Locate the cell with the specified text and output its [X, Y] center coordinate. 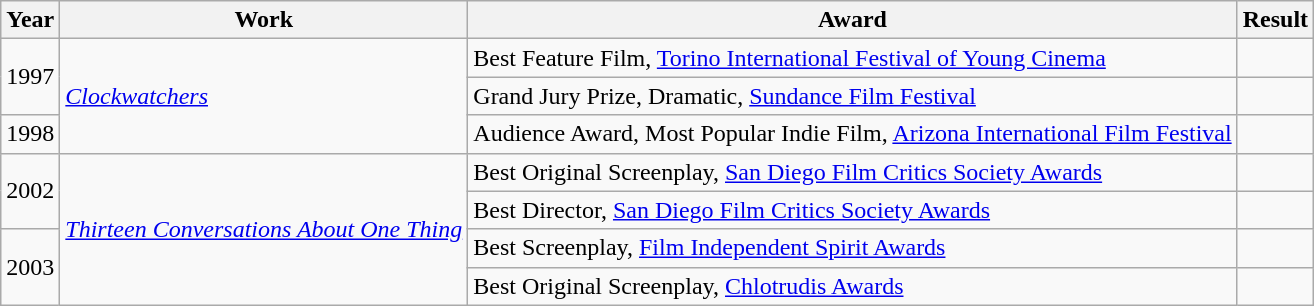
Clockwatchers [264, 96]
2002 [30, 191]
Result [1275, 20]
Best Feature Film, Torino International Festival of Young Cinema [852, 58]
1997 [30, 77]
Best Original Screenplay, San Diego Film Critics Society Awards [852, 172]
Audience Award, Most Popular Indie Film, Arizona International Film Festival [852, 134]
Award [852, 20]
1998 [30, 134]
Grand Jury Prize, Dramatic, Sundance Film Festival [852, 96]
Year [30, 20]
Best Screenplay, Film Independent Spirit Awards [852, 248]
Work [264, 20]
2003 [30, 267]
Best Original Screenplay, Chlotrudis Awards [852, 286]
Best Director, San Diego Film Critics Society Awards [852, 210]
Thirteen Conversations About One Thing [264, 229]
